Pinpoint the cell where the given text exists, returning its [X, Y] midpoint coordinate. 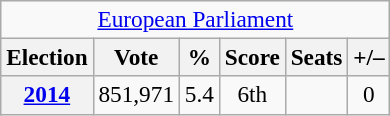
5.4 [199, 95]
6th [252, 95]
European Parliament [196, 19]
Seats [316, 57]
851,971 [136, 95]
0 [369, 95]
2014 [47, 95]
Vote [136, 57]
Election [47, 57]
% [199, 57]
+/– [369, 57]
Score [252, 57]
